Scan for the cell matching the given text and deliver its [X, Y] coordinate at center. 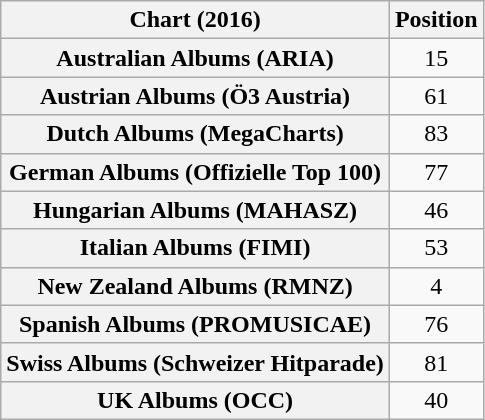
New Zealand Albums (RMNZ) [196, 286]
46 [436, 210]
53 [436, 248]
15 [436, 58]
German Albums (Offizielle Top 100) [196, 172]
4 [436, 286]
Dutch Albums (MegaCharts) [196, 134]
76 [436, 324]
Spanish Albums (PROMUSICAE) [196, 324]
Austrian Albums (Ö3 Austria) [196, 96]
40 [436, 400]
Italian Albums (FIMI) [196, 248]
Australian Albums (ARIA) [196, 58]
61 [436, 96]
Swiss Albums (Schweizer Hitparade) [196, 362]
UK Albums (OCC) [196, 400]
Position [436, 20]
Hungarian Albums (MAHASZ) [196, 210]
81 [436, 362]
77 [436, 172]
Chart (2016) [196, 20]
83 [436, 134]
